Determine the (x, y) coordinate at the center of the cell enclosing the given text.  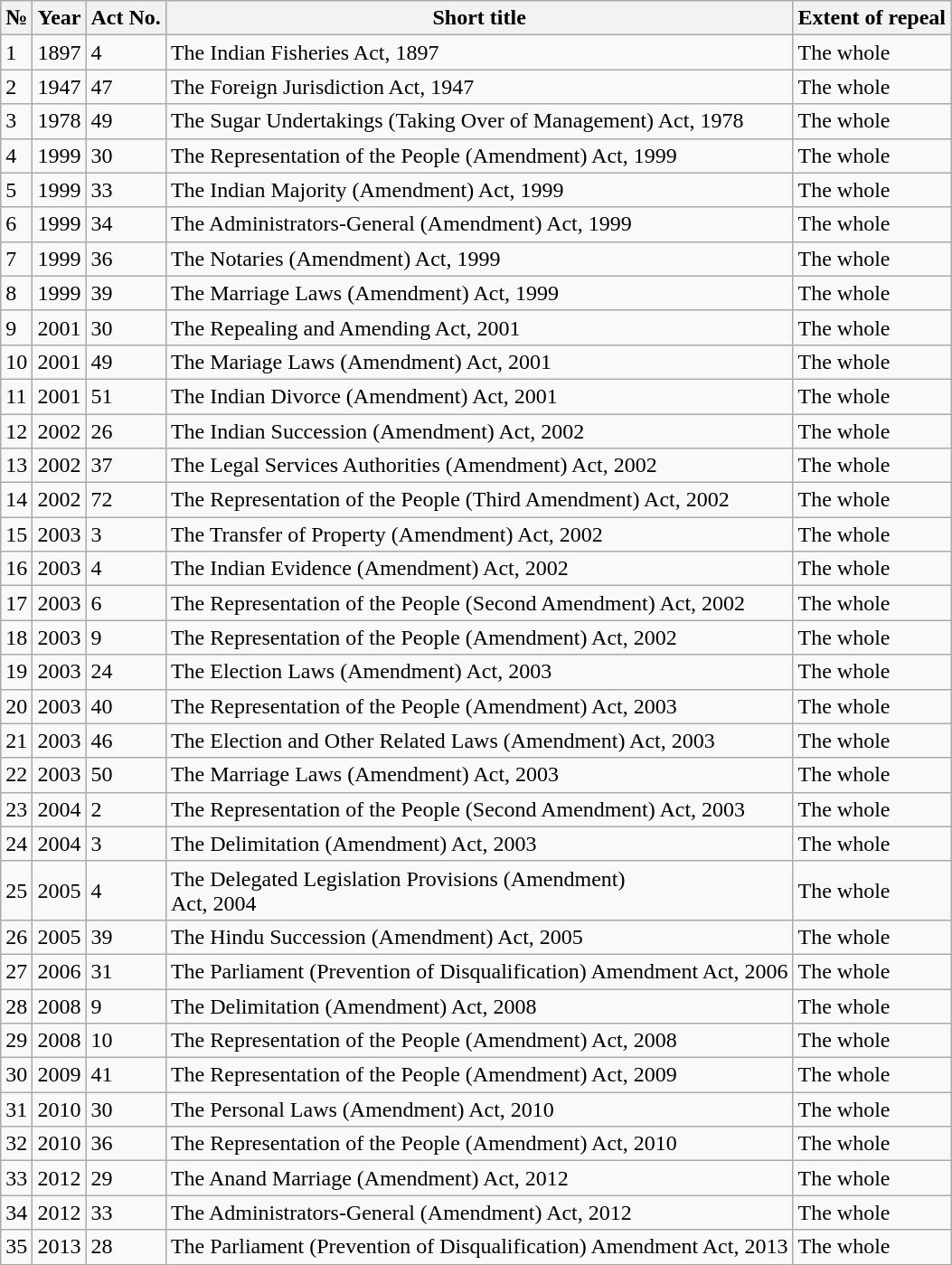
47 (126, 87)
32 (16, 1144)
11 (16, 396)
The Delegated Legislation Provisions (Amendment)Act, 2004 (479, 890)
2013 (60, 1247)
1 (16, 52)
50 (126, 775)
The Representation of the People (Second Amendment) Act, 2003 (479, 809)
The Mariage Laws (Amendment) Act, 2001 (479, 362)
17 (16, 603)
The Delimitation (Amendment) Act, 2008 (479, 1006)
The Indian Majority (Amendment) Act, 1999 (479, 190)
12 (16, 431)
The Representation of the People (Third Amendment) Act, 2002 (479, 500)
21 (16, 741)
2006 (60, 971)
19 (16, 672)
The Representation of the People (Second Amendment) Act, 2002 (479, 603)
№ (16, 18)
The Delimitation (Amendment) Act, 2003 (479, 844)
23 (16, 809)
The Foreign Jurisdiction Act, 1947 (479, 87)
The Representation of the People (Amendment) Act, 2009 (479, 1075)
1978 (60, 121)
1947 (60, 87)
7 (16, 259)
The Transfer of Property (Amendment) Act, 2002 (479, 534)
5 (16, 190)
The Representation of the People (Amendment) Act, 1999 (479, 156)
37 (126, 466)
13 (16, 466)
20 (16, 706)
51 (126, 396)
41 (126, 1075)
Act No. (126, 18)
Short title (479, 18)
The Indian Divorce (Amendment) Act, 2001 (479, 396)
The Indian Evidence (Amendment) Act, 2002 (479, 569)
The Sugar Undertakings (Taking Over of Management) Act, 1978 (479, 121)
The Administrators-General (Amendment) Act, 2012 (479, 1213)
The Representation of the People (Amendment) Act, 2010 (479, 1144)
The Election and Other Related Laws (Amendment) Act, 2003 (479, 741)
The Representation of the People (Amendment) Act, 2008 (479, 1041)
The Repealing and Amending Act, 2001 (479, 327)
27 (16, 971)
46 (126, 741)
35 (16, 1247)
The Election Laws (Amendment) Act, 2003 (479, 672)
The Representation of the People (Amendment) Act, 2003 (479, 706)
16 (16, 569)
Extent of repeal (872, 18)
The Anand Marriage (Amendment) Act, 2012 (479, 1178)
8 (16, 293)
15 (16, 534)
72 (126, 500)
22 (16, 775)
25 (16, 890)
The Notaries (Amendment) Act, 1999 (479, 259)
The Parliament (Prevention of Disqualification) Amendment Act, 2006 (479, 971)
The Representation of the People (Amendment) Act, 2002 (479, 637)
The Indian Succession (Amendment) Act, 2002 (479, 431)
Year (60, 18)
The Administrators-General (Amendment) Act, 1999 (479, 224)
18 (16, 637)
2009 (60, 1075)
The Legal Services Authorities (Amendment) Act, 2002 (479, 466)
The Parliament (Prevention of Disqualification) Amendment Act, 2013 (479, 1247)
The Marriage Laws (Amendment) Act, 2003 (479, 775)
The Personal Laws (Amendment) Act, 2010 (479, 1109)
The Indian Fisheries Act, 1897 (479, 52)
14 (16, 500)
The Marriage Laws (Amendment) Act, 1999 (479, 293)
1897 (60, 52)
The Hindu Succession (Amendment) Act, 2005 (479, 937)
40 (126, 706)
